Output the [X, Y] coordinate of the center of the cell containing the given text.  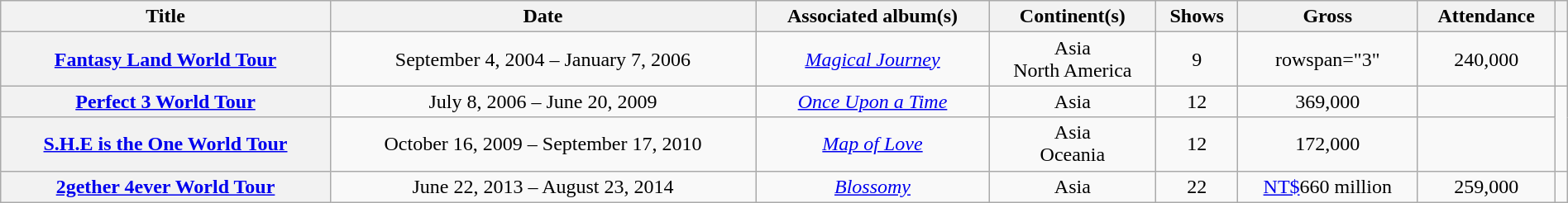
2gether 4ever World Tour [165, 186]
172,000 [1328, 144]
S.H.E is the One World Tour [165, 144]
NT$660 million [1328, 186]
Gross [1328, 17]
Fantasy Land World Tour [165, 59]
Magical Journey [873, 59]
Map of Love [873, 144]
Once Upon a Time [873, 101]
AsiaOceania [1072, 144]
240,000 [1487, 59]
June 22, 2013 – August 23, 2014 [543, 186]
Title [165, 17]
Associated album(s) [873, 17]
Perfect 3 World Tour [165, 101]
October 16, 2009 – September 17, 2010 [543, 144]
AsiaNorth America [1072, 59]
Date [543, 17]
rowspan="3" [1328, 59]
July 8, 2006 – June 20, 2009 [543, 101]
Continent(s) [1072, 17]
Attendance [1487, 17]
Blossomy [873, 186]
369,000 [1328, 101]
259,000 [1487, 186]
22 [1197, 186]
9 [1197, 59]
September 4, 2004 – January 7, 2006 [543, 59]
Shows [1197, 17]
